Output the [x, y] coordinate of the center of the cell containing the given text.  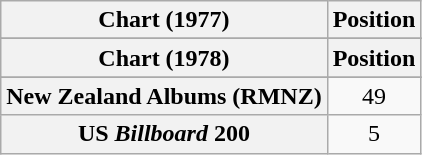
New Zealand Albums (RMNZ) [164, 96]
Chart (1978) [164, 58]
US Billboard 200 [164, 134]
Chart (1977) [164, 20]
49 [374, 96]
5 [374, 134]
